Capture the cell that displays the provided text and extract its [X, Y] central coordinate. 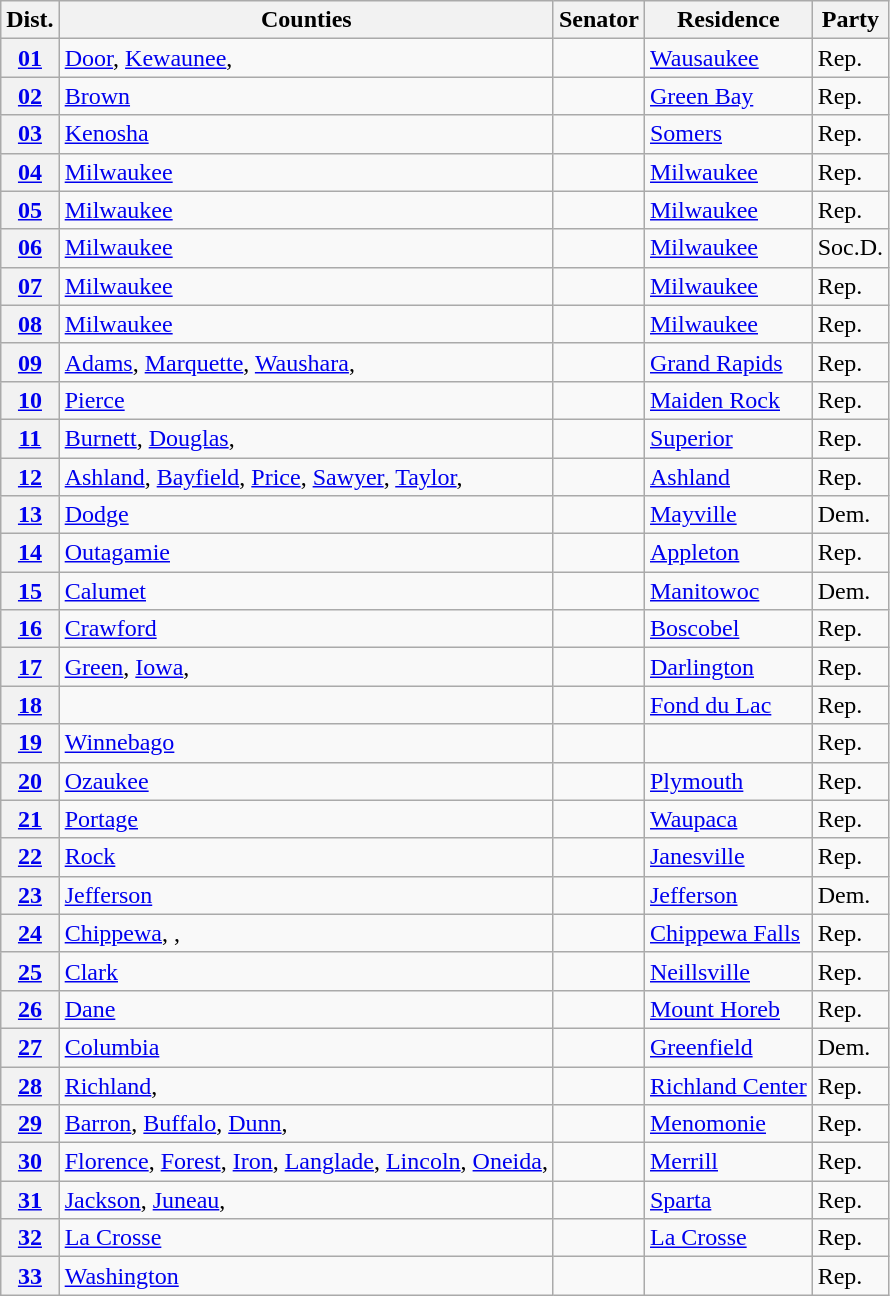
Pierce [306, 400]
Superior [728, 438]
Mount Horeb [728, 1009]
08 [30, 324]
Outagamie [306, 553]
Florence, Forest, Iron, Langlade, Lincoln, Oneida, [306, 1162]
23 [30, 895]
Green, Iowa, [306, 667]
Washington [306, 1276]
Crawford [306, 629]
Dodge [306, 515]
02 [30, 96]
Boscobel [728, 629]
Winnebago [306, 743]
31 [30, 1200]
13 [30, 515]
12 [30, 477]
20 [30, 781]
Fond du Lac [728, 705]
Grand Rapids [728, 362]
03 [30, 134]
Residence [728, 20]
16 [30, 629]
Sparta [728, 1200]
17 [30, 667]
09 [30, 362]
28 [30, 1085]
01 [30, 58]
Somers [728, 134]
Neillsville [728, 971]
Barron, Buffalo, Dunn, [306, 1124]
06 [30, 248]
Janesville [728, 857]
Menomonie [728, 1124]
33 [30, 1276]
Senator [598, 20]
32 [30, 1238]
Greenfield [728, 1047]
14 [30, 553]
29 [30, 1124]
Brown [306, 96]
Soc.D. [850, 248]
Appleton [728, 553]
Ashland, Bayfield, Price, Sawyer, Taylor, [306, 477]
Plymouth [728, 781]
Chippewa, , [306, 933]
25 [30, 971]
Dane [306, 1009]
Rock [306, 857]
Merrill [728, 1162]
05 [30, 210]
Clark [306, 971]
Door, Kewaunee, [306, 58]
11 [30, 438]
27 [30, 1047]
Richland, [306, 1085]
Maiden Rock [728, 400]
Ashland [728, 477]
Jackson, Juneau, [306, 1200]
Counties [306, 20]
18 [30, 705]
15 [30, 591]
Portage [306, 819]
Waupaca [728, 819]
26 [30, 1009]
Mayville [728, 515]
30 [30, 1162]
07 [30, 286]
Chippewa Falls [728, 933]
Ozaukee [306, 781]
21 [30, 819]
Darlington [728, 667]
Wausaukee [728, 58]
Richland Center [728, 1085]
Party [850, 20]
19 [30, 743]
Adams, Marquette, Waushara, [306, 362]
22 [30, 857]
Burnett, Douglas, [306, 438]
Columbia [306, 1047]
Dist. [30, 20]
Green Bay [728, 96]
Kenosha [306, 134]
Calumet [306, 591]
10 [30, 400]
24 [30, 933]
04 [30, 172]
Manitowoc [728, 591]
